Return [x, y] of the center of cell containing provided text 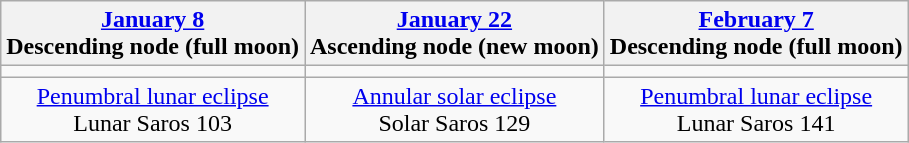
February 7Descending node (full moon) [756, 34]
Annular solar eclipseSolar Saros 129 [454, 110]
Penumbral lunar eclipseLunar Saros 141 [756, 110]
January 8Descending node (full moon) [153, 34]
January 22Ascending node (new moon) [454, 34]
Penumbral lunar eclipseLunar Saros 103 [153, 110]
